From the cell containing the given text, extract its center point as (x, y) coordinate. 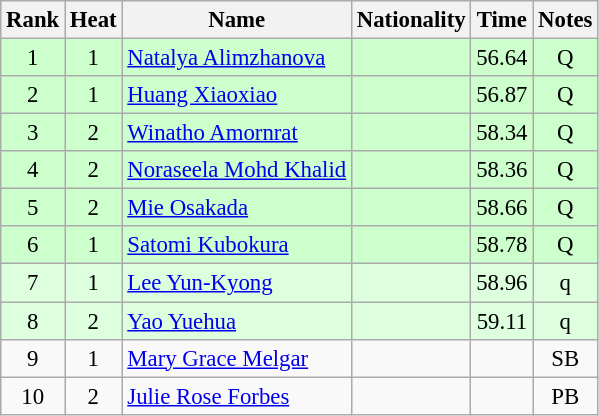
Huang Xiaoxiao (237, 95)
58.66 (502, 208)
7 (33, 283)
58.78 (502, 245)
10 (33, 396)
Mie Osakada (237, 208)
4 (33, 170)
Nationality (410, 20)
58.34 (502, 133)
56.87 (502, 95)
58.36 (502, 170)
3 (33, 133)
59.11 (502, 321)
Name (237, 20)
6 (33, 245)
Time (502, 20)
8 (33, 321)
Noraseela Mohd Khalid (237, 170)
5 (33, 208)
58.96 (502, 283)
Yao Yuehua (237, 321)
Satomi Kubokura (237, 245)
Lee Yun-Kyong (237, 283)
Rank (33, 20)
Julie Rose Forbes (237, 396)
Winatho Amornrat (237, 133)
Natalya Alimzhanova (237, 58)
Notes (566, 20)
SB (566, 358)
56.64 (502, 58)
Mary Grace Melgar (237, 358)
9 (33, 358)
PB (566, 396)
Heat (94, 20)
